Locate the cell with the specified text and output its [x, y] center coordinate. 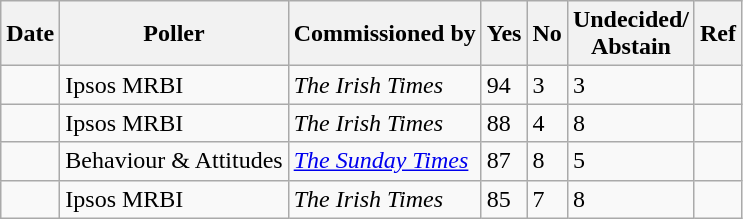
Behaviour & Attitudes [174, 161]
85 [504, 199]
94 [504, 85]
Ref [718, 34]
Date [30, 34]
Poller [174, 34]
The Sunday Times [384, 161]
5 [630, 161]
88 [504, 123]
87 [504, 161]
No [547, 34]
Yes [504, 34]
Commissioned by [384, 34]
7 [547, 199]
4 [547, 123]
Undecided/Abstain [630, 34]
